Capture the cell that displays the provided text and extract its [X, Y] central coordinate. 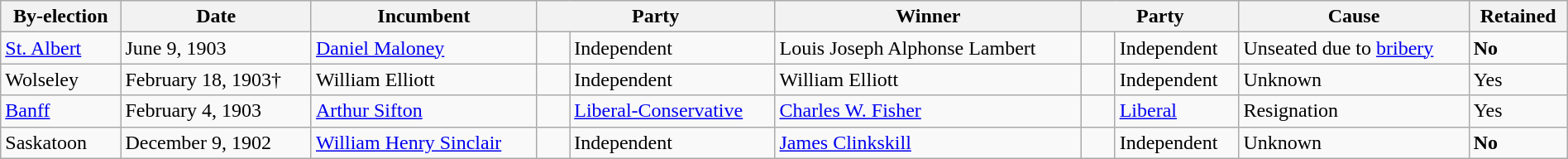
Charles W. Fisher [928, 111]
February 18, 1903† [217, 79]
December 9, 1902 [217, 142]
Banff [61, 111]
William Henry Sinclair [423, 142]
Liberal-Conservative [672, 111]
Date [217, 17]
February 4, 1903 [217, 111]
Unseated due to bribery [1354, 48]
Daniel Maloney [423, 48]
By-election [61, 17]
St. Albert [61, 48]
June 9, 1903 [217, 48]
Arthur Sifton [423, 111]
Wolseley [61, 79]
Resignation [1354, 111]
Retained [1518, 17]
James Clinkskill [928, 142]
Cause [1354, 17]
Liberal [1177, 111]
Louis Joseph Alphonse Lambert [928, 48]
Winner [928, 17]
Incumbent [423, 17]
Saskatoon [61, 142]
